Locate the cell with the specified text and output its [X, Y] center coordinate. 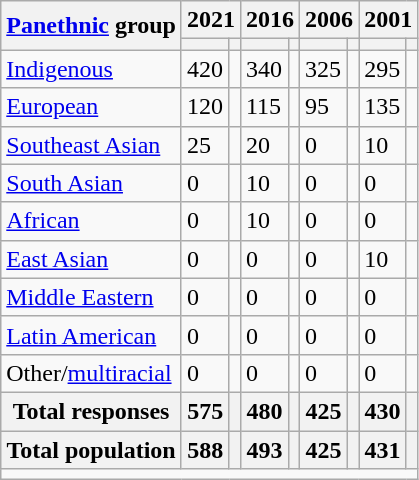
South Asian [92, 183]
295 [383, 69]
Middle Eastern [92, 297]
2006 [330, 20]
420 [205, 69]
Southeast Asian [92, 145]
Total population [92, 449]
135 [383, 107]
575 [205, 411]
African [92, 221]
2016 [270, 20]
Indigenous [92, 69]
120 [205, 107]
588 [205, 449]
Latin American [92, 335]
Other/multiracial [92, 373]
20 [264, 145]
430 [383, 411]
European [92, 107]
340 [264, 69]
2001 [388, 20]
Total responses [92, 411]
East Asian [92, 259]
431 [383, 449]
115 [264, 107]
493 [264, 449]
25 [205, 145]
Panethnic group [92, 26]
2021 [210, 20]
325 [324, 69]
480 [264, 411]
95 [324, 107]
